From the cell containing the given text, extract its center point as (x, y) coordinate. 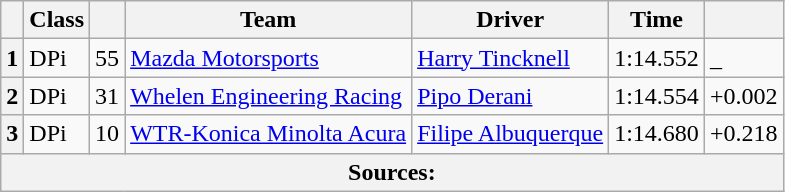
_ (744, 58)
Pipo Derani (510, 96)
Team (268, 20)
1:14.554 (657, 96)
2 (12, 96)
31 (108, 96)
1 (12, 58)
Mazda Motorsports (268, 58)
Filipe Albuquerque (510, 134)
+0.218 (744, 134)
Class (57, 20)
Sources: (392, 172)
3 (12, 134)
Whelen Engineering Racing (268, 96)
55 (108, 58)
1:14.680 (657, 134)
WTR-Konica Minolta Acura (268, 134)
10 (108, 134)
Time (657, 20)
Harry Tincknell (510, 58)
1:14.552 (657, 58)
+0.002 (744, 96)
Driver (510, 20)
